Locate the cell with the specified text and output its [x, y] center coordinate. 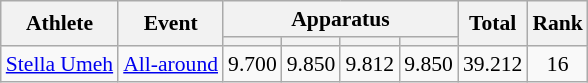
39.212 [492, 64]
Stella Umeh [60, 64]
9.700 [252, 64]
Event [170, 24]
Apparatus [340, 19]
Athlete [60, 24]
Rank [558, 24]
All-around [170, 64]
9.812 [370, 64]
16 [558, 64]
Total [492, 24]
